Find where the given text appears and provide that cell's center as [x, y] coordinate. 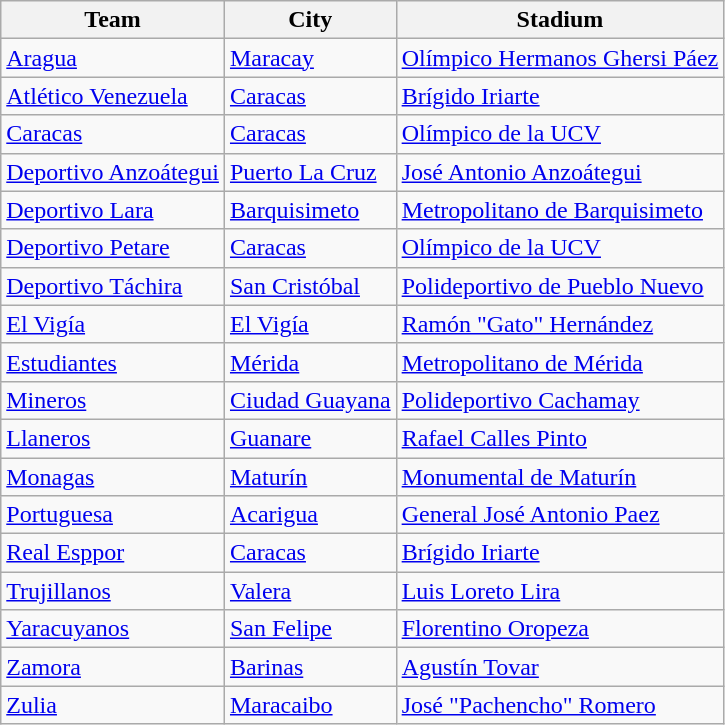
Atlético Venezuela [113, 96]
City [310, 20]
Stadium [560, 20]
Zamora [113, 667]
Guanare [310, 438]
San Cristóbal [310, 286]
Portuguesa [113, 515]
Ciudad Guayana [310, 400]
Valera [310, 591]
Zulia [113, 705]
Metropolitano de Mérida [560, 362]
Monagas [113, 477]
General José Antonio Paez [560, 515]
Mineros [113, 400]
Maracay [310, 58]
Deportivo Táchira [113, 286]
Mérida [310, 362]
Deportivo Lara [113, 210]
Acarigua [310, 515]
Deportivo Petare [113, 248]
Polideportivo Cachamay [560, 400]
Trujillanos [113, 591]
Deportivo Anzoátegui [113, 172]
Aragua [113, 58]
Llaneros [113, 438]
Estudiantes [113, 362]
Maturín [310, 477]
Real Esppor [113, 553]
Barquisimeto [310, 210]
Barinas [310, 667]
Ramón "Gato" Hernández [560, 324]
Agustín Tovar [560, 667]
San Felipe [310, 629]
Polideportivo de Pueblo Nuevo [560, 286]
José "Pachencho" Romero [560, 705]
Olímpico Hermanos Ghersi Páez [560, 58]
José Antonio Anzoátegui [560, 172]
Yaracuyanos [113, 629]
Team [113, 20]
Monumental de Maturín [560, 477]
Metropolitano de Barquisimeto [560, 210]
Puerto La Cruz [310, 172]
Florentino Oropeza [560, 629]
Maracaibo [310, 705]
Luis Loreto Lira [560, 591]
Rafael Calles Pinto [560, 438]
